Return the (X, Y) coordinate for the center point of the cell that contains the specified text.  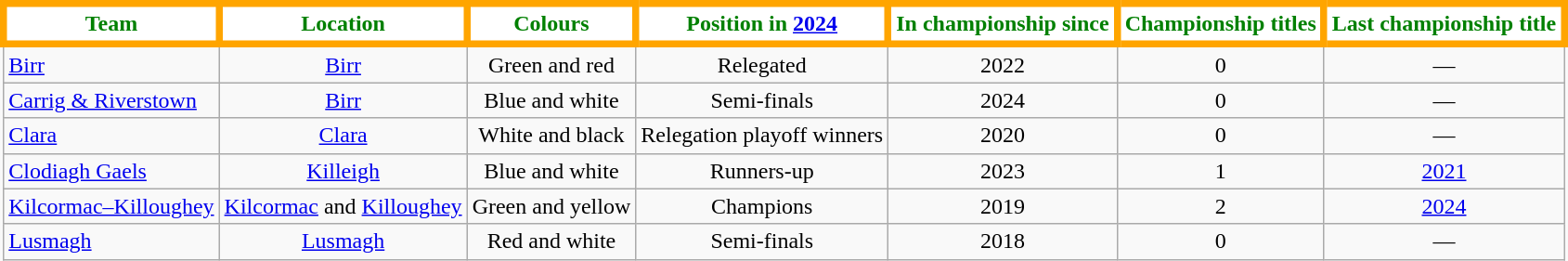
2021 (1444, 171)
Kilcormac–Killoughey (111, 206)
1 (1220, 171)
Green and red (551, 63)
Killeigh (343, 171)
Champions (762, 206)
Runners-up (762, 171)
Colours (551, 24)
White and black (551, 136)
Last championship title (1444, 24)
Relegation playoff winners (762, 136)
Championship titles (1220, 24)
2020 (1003, 136)
Relegated (762, 63)
2018 (1003, 241)
Position in 2024 (762, 24)
Location (343, 24)
In championship since (1003, 24)
Green and yellow (551, 206)
Red and white (551, 241)
2 (1220, 206)
2022 (1003, 63)
2019 (1003, 206)
Carrig & Riverstown (111, 100)
Clodiagh Gaels (111, 171)
2023 (1003, 171)
Team (111, 24)
Kilcormac and Killoughey (343, 206)
